Output the (X, Y) coordinate of the center of the cell containing the given text.  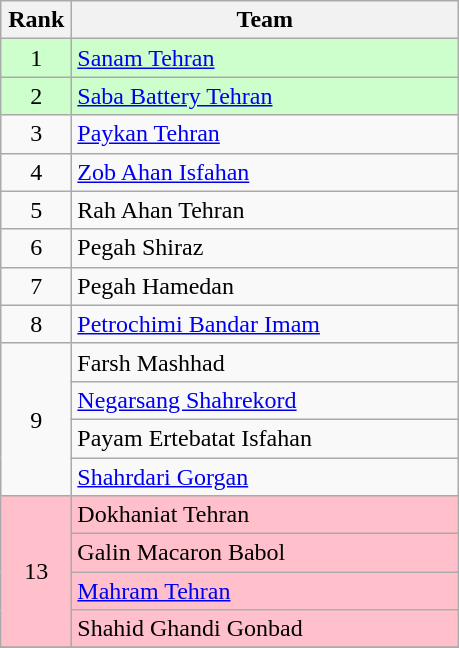
8 (36, 324)
Rah Ahan Tehran (265, 210)
Sanam Tehran (265, 58)
2 (36, 96)
4 (36, 172)
9 (36, 419)
1 (36, 58)
Team (265, 20)
Shahid Ghandi Gonbad (265, 629)
Rank (36, 20)
Paykan Tehran (265, 134)
13 (36, 572)
3 (36, 134)
Payam Ertebatat Isfahan (265, 438)
Farsh Mashhad (265, 362)
Zob Ahan Isfahan (265, 172)
Negarsang Shahrekord (265, 400)
6 (36, 248)
Petrochimi Bandar Imam (265, 324)
Shahrdari Gorgan (265, 477)
Pegah Hamedan (265, 286)
Mahram Tehran (265, 591)
Dokhaniat Tehran (265, 515)
Galin Macaron Babol (265, 553)
Saba Battery Tehran (265, 96)
5 (36, 210)
7 (36, 286)
Pegah Shiraz (265, 248)
